Detect which cell encompasses the target text, then output its [x, y] center coordinate. 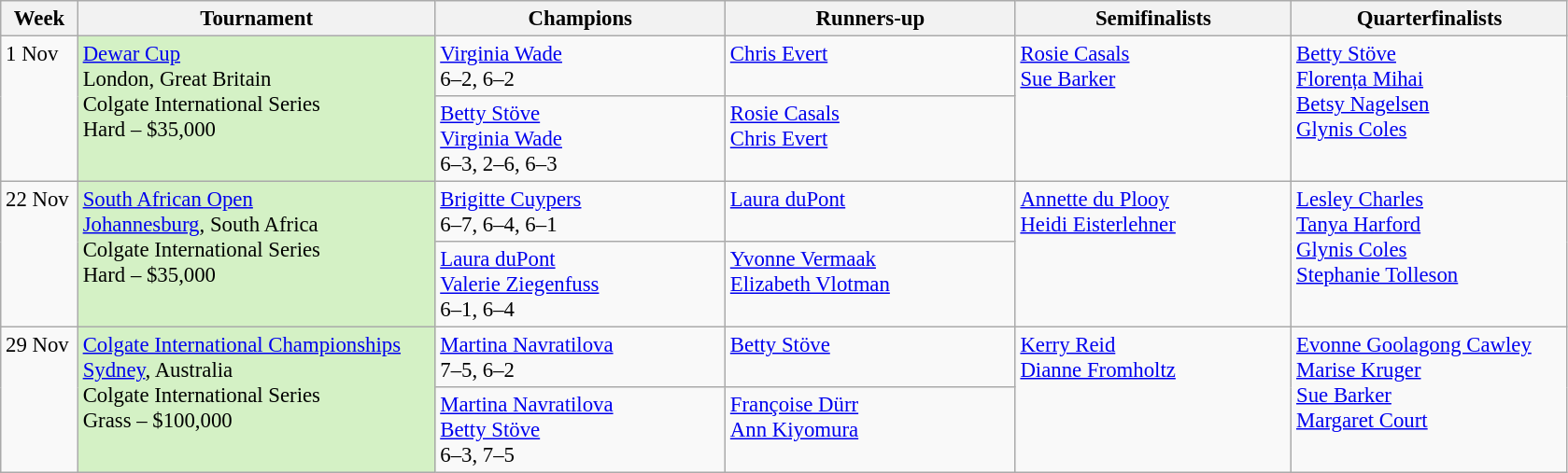
Semifinalists [1153, 19]
Laura duPont Valerie Ziegenfuss6–1, 6–4 [581, 285]
Betty Stöve [870, 358]
Kerry Reid Dianne Fromholtz [1153, 400]
Quarterfinalists [1430, 19]
1 Nov [39, 109]
Virginia Wade6–2, 6–2 [581, 67]
Laura duPont [870, 213]
South African OpenJohannesburg, South AfricaColgate International SeriesHard – $35,000 [256, 255]
Rosie Casals Sue Barker [1153, 109]
Runners-up [870, 19]
Champions [581, 19]
Martina Navratilova7–5, 6–2 [581, 358]
Tournament [256, 19]
Week [39, 19]
Evonne Goolagong Cawley Marise Kruger Sue Barker Margaret Court [1430, 400]
Annette du Plooy Heidi Eisterlehner [1153, 255]
22 Nov [39, 255]
Lesley Charles Tanya Harford Glynis Coles Stephanie Tolleson [1430, 255]
Colgate International ChampionshipsSydney, Australia Colgate International SeriesGrass – $100,000 [256, 400]
29 Nov [39, 400]
Betty Stöve Virginia Wade6–3, 2–6, 6–3 [581, 139]
Chris Evert [870, 67]
Dewar CupLondon, Great BritainColgate International SeriesHard – $35,000 [256, 109]
Rosie Casals Chris Evert [870, 139]
Yvonne Vermaak Elizabeth Vlotman [870, 285]
Betty Stöve Florența Mihai Betsy Nagelsen Glynis Coles [1430, 109]
Brigitte Cuypers6–7, 6–4, 6–1 [581, 213]
